For the text-containing cell, return its midpoint in [x, y] coordinate format. 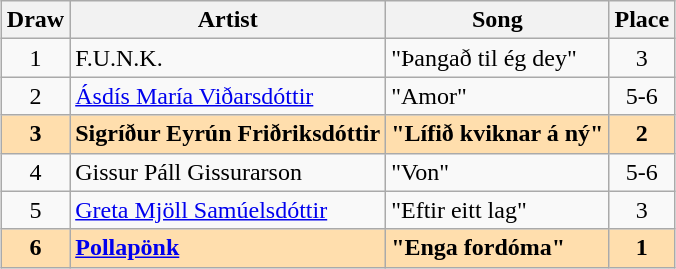
"Enga fordóma" [498, 248]
"Þangað til ég dey" [498, 58]
"Von" [498, 172]
Artist [228, 20]
Pollapönk [228, 248]
Draw [35, 20]
Gissur Páll Gissurarson [228, 172]
4 [35, 172]
Sigríður Eyrún Friðriksdóttir [228, 134]
"Eftir eitt lag" [498, 210]
5 [35, 210]
6 [35, 248]
"Lífið kviknar á ný" [498, 134]
F.U.N.K. [228, 58]
Ásdís María Viðarsdóttir [228, 96]
Song [498, 20]
"Amor" [498, 96]
Greta Mjöll Samúelsdóttir [228, 210]
Place [642, 20]
